From the cell containing the given text, extract its center point as [x, y] coordinate. 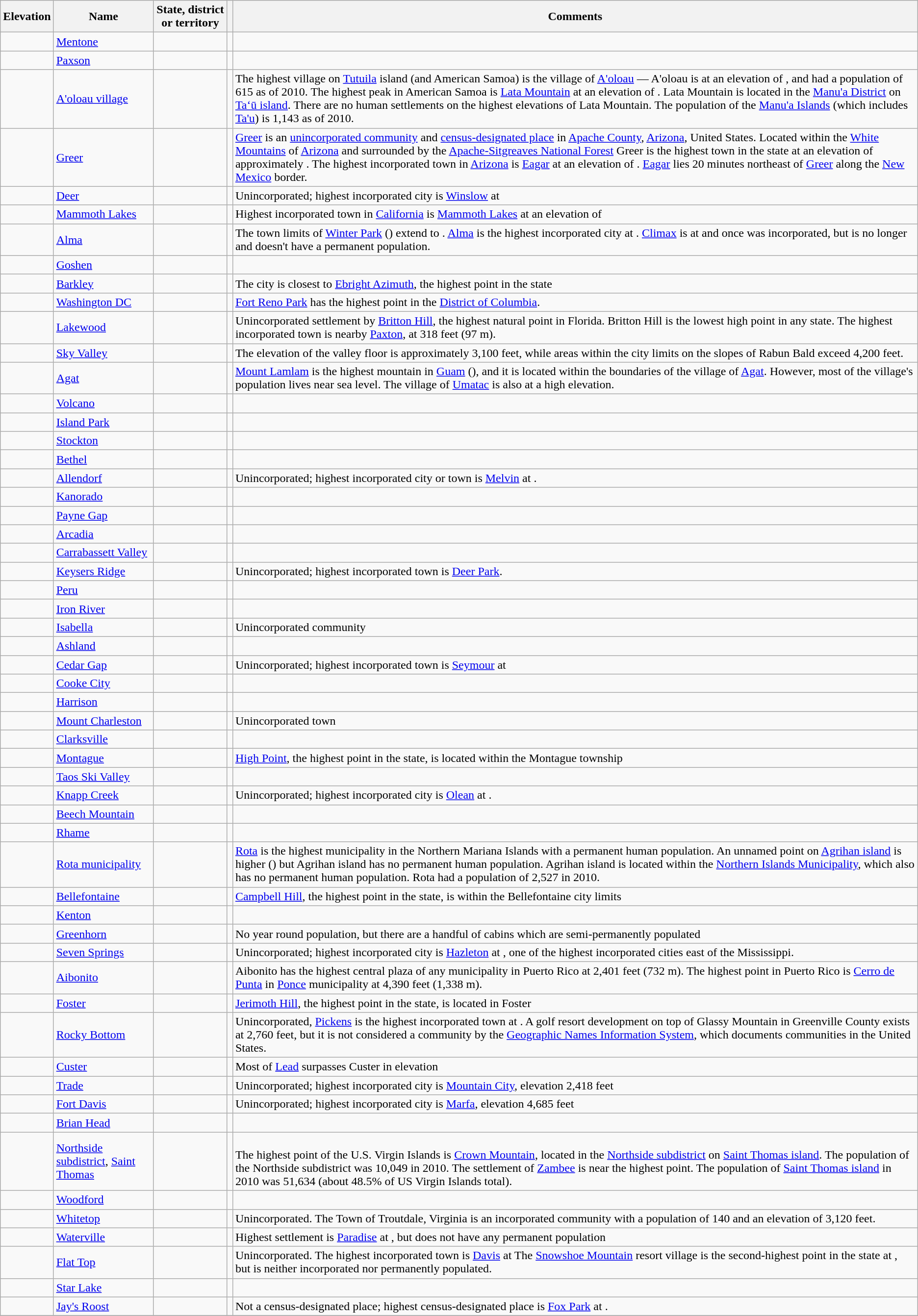
No year round population, but there are a handful of cabins which are semi-permanently populated [575, 934]
Goshen [103, 265]
Iron River [103, 608]
Unincorporated; highest incorporated city or town is Melvin at . [575, 478]
Peru [103, 590]
Trade [103, 1086]
A'oloau village [103, 99]
Woodford [103, 1200]
Fort Reno Park has the highest point in the District of Columbia. [575, 302]
Jerimoth Hill, the highest point in the state, is located in Foster [575, 1003]
Unincorporated; highest incorporated city is Marfa, elevation 4,685 feet [575, 1104]
Mammoth Lakes [103, 214]
Arcadia [103, 534]
Waterville [103, 1237]
Unincorporated; highest incorporated city is Hazleton at , one of the highest incorporated cities east of the Mississippi. [575, 952]
Volcano [103, 404]
Carrabassett Valley [103, 553]
Not a census-designated place; highest census-designated place is Fox Park at . [575, 1306]
Custer [103, 1067]
Agat [103, 379]
Star Lake [103, 1288]
Island Park [103, 422]
Deer [103, 196]
Unincorporated. The Town of Troutdale, Virginia is an incorporated community with a population of 140 and an elevation of 3,120 feet. [575, 1218]
Fort Davis [103, 1104]
Rocky Bottom [103, 1035]
Taos Ski Valley [103, 777]
Montague [103, 758]
Unincorporated; highest incorporated town is Deer Park. [575, 571]
Barkley [103, 283]
Elevation [27, 17]
Bellefontaine [103, 896]
Unincorporated; highest incorporated city is Olean at . [575, 795]
Unincorporated; highest incorporated city is Mountain City, elevation 2,418 feet [575, 1086]
Isabella [103, 627]
Unincorporated; highest incorporated city is Winslow at [575, 196]
Seven Springs [103, 952]
Campbell Hill, the highest point in the state, is within the Bellefontaine city limits [575, 896]
Brian Head [103, 1123]
Paxson [103, 60]
Name [103, 17]
Greer [103, 157]
Most of Lead surpasses Custer in elevation [575, 1067]
Jay's Roost [103, 1306]
Allendorf [103, 478]
Lakewood [103, 328]
Whitetop [103, 1218]
State, district or territory [190, 17]
Unincorporated town [575, 721]
Keysers Ridge [103, 571]
Cedar Gap [103, 664]
Ashland [103, 646]
Foster [103, 1003]
Unincorporated; highest incorporated town is Seymour at [575, 664]
High Point, the highest point in the state, is located within the Montague township [575, 758]
Bethel [103, 459]
Beech Mountain [103, 814]
Stockton [103, 441]
Alma [103, 239]
Rhame [103, 833]
Rota municipality [103, 864]
Clarksville [103, 739]
Mentone [103, 42]
Aibonito [103, 978]
Flat Top [103, 1262]
Knapp Creek [103, 795]
Unincorporated community [575, 627]
Mount Charleston [103, 721]
Highest settlement is Paradise at , but does not have any permanent population [575, 1237]
Payne Gap [103, 515]
The elevation of the valley floor is approximately 3,100 feet, while areas within the city limits on the slopes of Rabun Bald exceed 4,200 feet. [575, 353]
Kenton [103, 915]
Greenhorn [103, 934]
Sky Valley [103, 353]
Kanorado [103, 497]
The city is closest to Ebright Azimuth, the highest point in the state [575, 283]
Harrison [103, 702]
Cooke City [103, 683]
Highest incorporated town in California is Mammoth Lakes at an elevation of [575, 214]
Northside subdistrict, Saint Thomas [103, 1161]
Comments [575, 17]
Washington DC [103, 302]
